Pinpoint the cell where the given text exists, returning its (X, Y) midpoint coordinate. 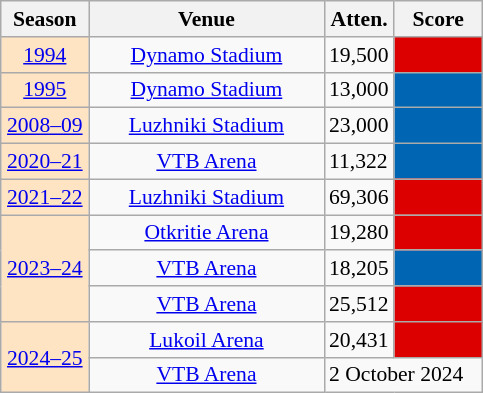
2023–24 (45, 268)
69,306 (359, 197)
1995 (45, 90)
20,431 (359, 340)
2024–25 (45, 358)
2 October 2024 (403, 375)
2021–22 (45, 197)
18,205 (359, 269)
2008–09 (45, 126)
Season (45, 19)
11,322 (359, 162)
19,500 (359, 55)
Lukoil Arena (206, 340)
Atten. (359, 19)
Venue (206, 19)
19,280 (359, 233)
23,000 (359, 126)
25,512 (359, 304)
Score (438, 19)
2020–21 (45, 162)
13,000 (359, 90)
Otkritie Arena (206, 233)
1994 (45, 55)
